Detect which cell encompasses the target text, then output its [X, Y] center coordinate. 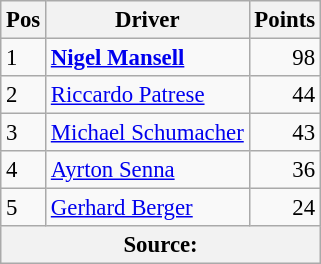
Nigel Mansell [148, 58]
Ayrton Senna [148, 170]
Pos [24, 20]
1 [24, 58]
43 [284, 133]
4 [24, 170]
Gerhard Berger [148, 208]
Driver [148, 20]
24 [284, 208]
98 [284, 58]
36 [284, 170]
Points [284, 20]
3 [24, 133]
Riccardo Patrese [148, 95]
44 [284, 95]
2 [24, 95]
5 [24, 208]
Michael Schumacher [148, 133]
Source: [161, 245]
